Capture the cell that displays the provided text and extract its (X, Y) central coordinate. 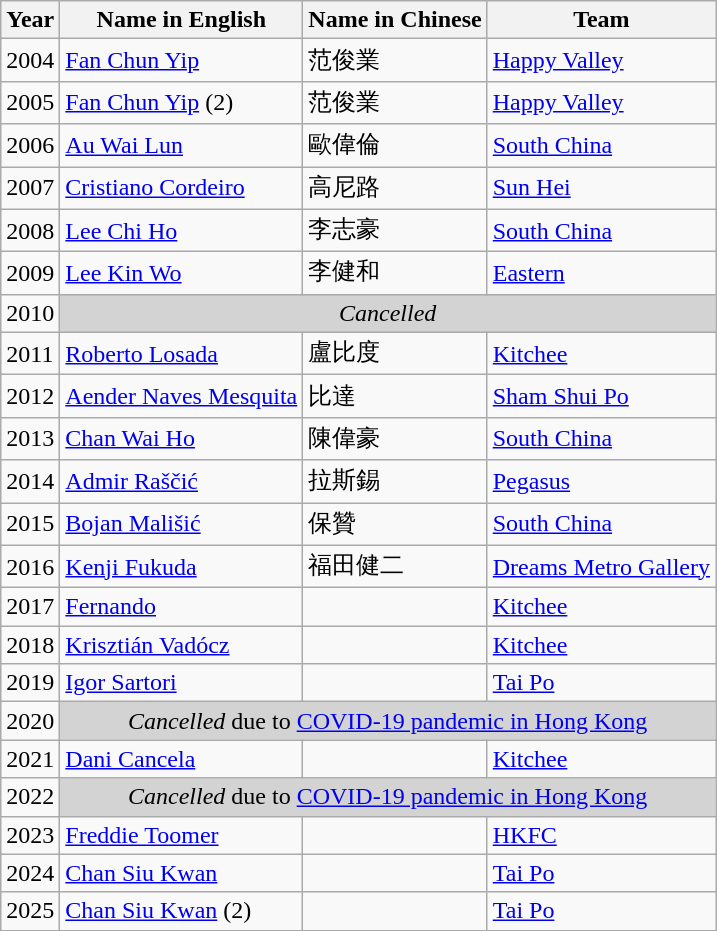
Sun Hei (601, 188)
2016 (30, 566)
李健和 (395, 274)
比達 (395, 396)
2005 (30, 102)
2014 (30, 482)
2019 (30, 683)
Chan Siu Kwan (182, 873)
2024 (30, 873)
2007 (30, 188)
HKFC (601, 835)
Pegasus (601, 482)
2010 (30, 313)
2015 (30, 524)
Dani Cancela (182, 759)
2006 (30, 146)
Fernando (182, 607)
Aender Naves Mesquita (182, 396)
2020 (30, 721)
2009 (30, 274)
2011 (30, 354)
Lee Kin Wo (182, 274)
Team (601, 20)
陳偉豪 (395, 438)
拉斯錫 (395, 482)
高尼路 (395, 188)
Fan Chun Yip (182, 60)
Roberto Losada (182, 354)
Fan Chun Yip (2) (182, 102)
Chan Wai Ho (182, 438)
歐偉倫 (395, 146)
Kenji Fukuda (182, 566)
2008 (30, 230)
Name in Chinese (395, 20)
Admir Raščić (182, 482)
2017 (30, 607)
Freddie Toomer (182, 835)
2012 (30, 396)
Bojan Mališić (182, 524)
李志豪 (395, 230)
2013 (30, 438)
2023 (30, 835)
Dreams Metro Gallery (601, 566)
2022 (30, 797)
保贊 (395, 524)
Igor Sartori (182, 683)
2025 (30, 911)
Cancelled (388, 313)
Krisztián Vadócz (182, 645)
2018 (30, 645)
Lee Chi Ho (182, 230)
福田健二 (395, 566)
2004 (30, 60)
盧比度 (395, 354)
Year (30, 20)
Eastern (601, 274)
Chan Siu Kwan (2) (182, 911)
2021 (30, 759)
Sham Shui Po (601, 396)
Cristiano Cordeiro (182, 188)
Name in English (182, 20)
Au Wai Lun (182, 146)
